Locate the cell with the specified text and output its [x, y] center coordinate. 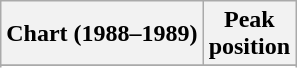
Chart (1988–1989) [102, 34]
Peakposition [249, 34]
